For the text-containing cell, return its midpoint in (X, Y) coordinate format. 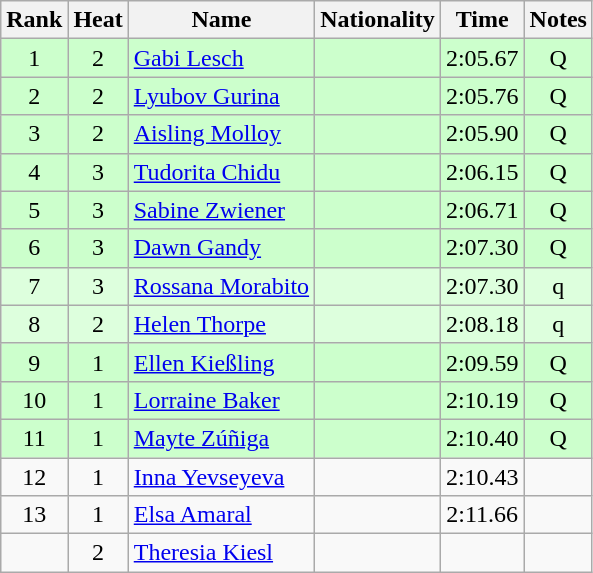
Helen Thorpe (221, 324)
2:10.40 (482, 438)
Sabine Zwiener (221, 210)
2:09.59 (482, 362)
2:06.71 (482, 210)
Aisling Molloy (221, 134)
Gabi Lesch (221, 58)
2:05.90 (482, 134)
Heat (98, 20)
9 (34, 362)
2:06.15 (482, 172)
Nationality (378, 20)
Inna Yevseyeva (221, 477)
4 (34, 172)
2:08.18 (482, 324)
13 (34, 515)
Theresia Kiesl (221, 553)
Notes (558, 20)
Lorraine Baker (221, 400)
2:11.66 (482, 515)
5 (34, 210)
Elsa Amaral (221, 515)
Tudorita Chidu (221, 172)
Time (482, 20)
8 (34, 324)
Lyubov Gurina (221, 96)
2:05.67 (482, 58)
10 (34, 400)
Name (221, 20)
Mayte Zúñiga (221, 438)
12 (34, 477)
Rank (34, 20)
Ellen Kießling (221, 362)
6 (34, 248)
11 (34, 438)
2:05.76 (482, 96)
2:10.19 (482, 400)
Rossana Morabito (221, 286)
Dawn Gandy (221, 248)
2:10.43 (482, 477)
7 (34, 286)
